Search for the cell housing the specified text and yield its [X, Y] center coordinate. 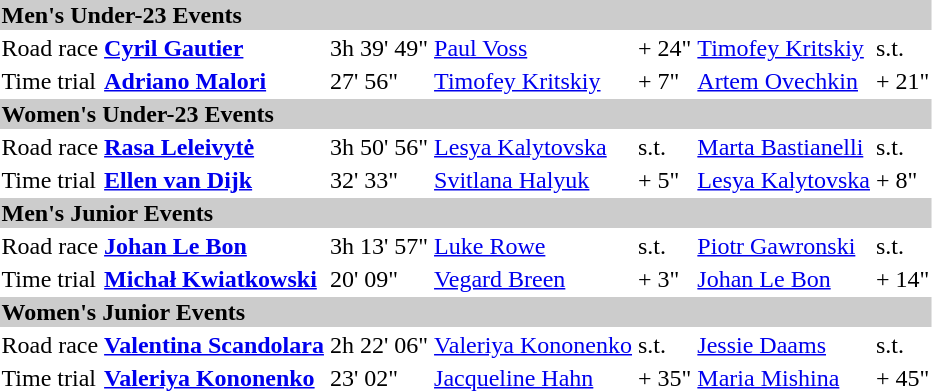
Men's Junior Events [466, 213]
Ellen van Dijk [214, 180]
Luke Rowe [534, 246]
3h 39' 49" [378, 48]
+ 7" [665, 81]
Svitlana Halyuk [534, 180]
Women's Under-23 Events [466, 114]
Piotr Gawronski [784, 246]
3h 50' 56" [378, 147]
+ 8" [902, 180]
Paul Voss [534, 48]
Women's Junior Events [466, 312]
+ 21" [902, 81]
+ 3" [665, 279]
Valentina Scandolara [214, 345]
Vegard Breen [534, 279]
Artem Ovechkin [784, 81]
3h 13' 57" [378, 246]
2h 22' 06" [378, 345]
27' 56" [378, 81]
20' 09" [378, 279]
Jessie Daams [784, 345]
Valeriya Kononenko [534, 345]
Rasa Leleivytė [214, 147]
+ 24" [665, 48]
Marta Bastianelli [784, 147]
32' 33" [378, 180]
+ 14" [902, 279]
+ 5" [665, 180]
Michał Kwiatkowski [214, 279]
Adriano Malori [214, 81]
Cyril Gautier [214, 48]
Men's Under-23 Events [466, 15]
